Extract the [x, y] coordinate from the center of the cell holding the provided text.  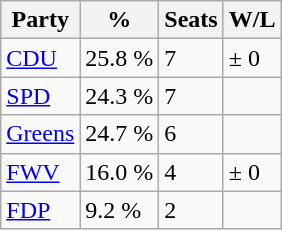
Seats [191, 20]
24.3 % [120, 96]
FDP [40, 210]
24.7 % [120, 134]
Greens [40, 134]
CDU [40, 58]
FWV [40, 172]
2 [191, 210]
9.2 % [120, 210]
25.8 % [120, 58]
W/L [252, 20]
6 [191, 134]
SPD [40, 96]
16.0 % [120, 172]
4 [191, 172]
% [120, 20]
Party [40, 20]
